From the cell containing the given text, extract its center point as [x, y] coordinate. 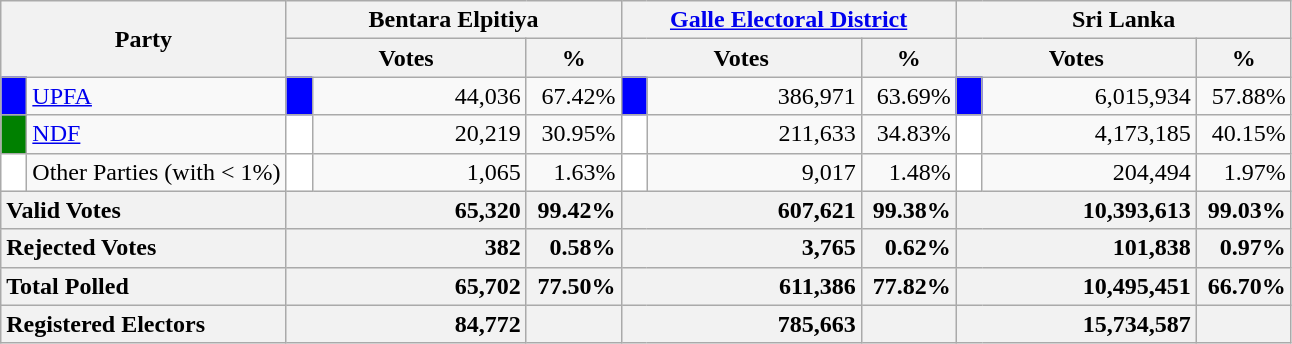
Sri Lanka [1124, 20]
65,320 [406, 210]
9,017 [754, 172]
0.62% [908, 248]
67.42% [574, 96]
15,734,587 [1076, 324]
1.63% [574, 172]
10,393,613 [1076, 210]
0.97% [1244, 248]
Rejected Votes [144, 248]
34.83% [908, 134]
UPFA [156, 96]
382 [406, 248]
1.97% [1244, 172]
Party [144, 39]
1,065 [419, 172]
63.69% [908, 96]
Bentara Elpitiya [454, 20]
Total Polled [144, 286]
99.03% [1244, 210]
386,971 [754, 96]
3,765 [741, 248]
Galle Electoral District [788, 20]
204,494 [1089, 172]
6,015,934 [1089, 96]
44,036 [419, 96]
40.15% [1244, 134]
Registered Electors [144, 324]
4,173,185 [1089, 134]
101,838 [1076, 248]
Valid Votes [144, 210]
65,702 [406, 286]
57.88% [1244, 96]
Other Parties (with < 1%) [156, 172]
77.50% [574, 286]
785,663 [741, 324]
77.82% [908, 286]
611,386 [741, 286]
10,495,451 [1076, 286]
20,219 [419, 134]
99.42% [574, 210]
0.58% [574, 248]
607,621 [741, 210]
30.95% [574, 134]
NDF [156, 134]
66.70% [1244, 286]
1.48% [908, 172]
211,633 [754, 134]
84,772 [406, 324]
99.38% [908, 210]
